Find where the given text appears and provide that cell's center as [x, y] coordinate. 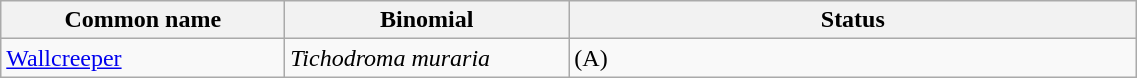
(A) [853, 58]
Wallcreeper [143, 58]
Tichodroma muraria [427, 58]
Binomial [427, 20]
Common name [143, 20]
Status [853, 20]
